Return the [x, y] coordinate for the center point of the cell that contains the specified text.  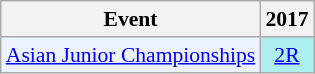
Asian Junior Championships [131, 55]
2017 [286, 19]
2R [286, 55]
Event [131, 19]
